Extract the [X, Y] coordinate from the center of the cell holding the provided text.  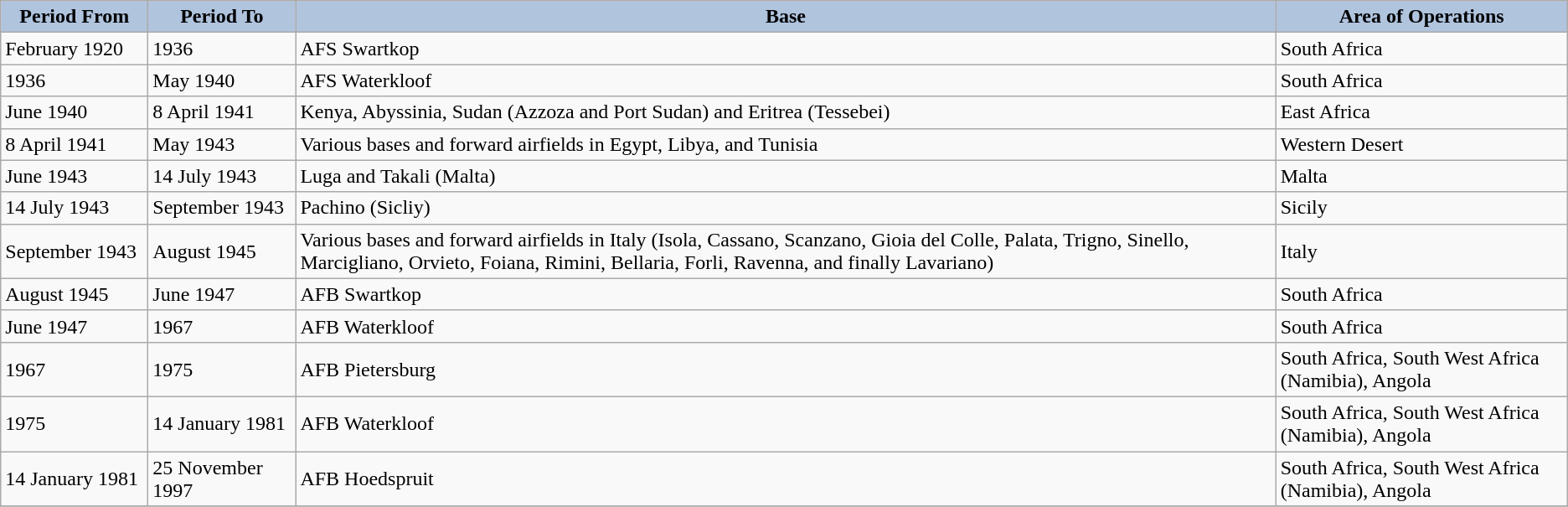
Base [786, 17]
Sicily [1421, 208]
Area of Operations [1421, 17]
Italy [1421, 251]
Malta [1421, 176]
East Africa [1421, 112]
Period From [75, 17]
Luga and Takali (Malta) [786, 176]
AFS Waterkloof [786, 80]
May 1943 [222, 144]
Period To [222, 17]
June 1943 [75, 176]
AFB Hoedspruit [786, 478]
Pachino (Sicliy) [786, 208]
AFS Swartkop [786, 49]
AFB Pietersburg [786, 369]
May 1940 [222, 80]
25 November 1997 [222, 478]
February 1920 [75, 49]
Western Desert [1421, 144]
Kenya, Abyssinia, Sudan (Azzoza and Port Sudan) and Eritrea (Tessebei) [786, 112]
Various bases and forward airfields in Egypt, Libya, and Tunisia [786, 144]
June 1940 [75, 112]
AFB Swartkop [786, 294]
